Scan for the cell matching the given text and deliver its (x, y) coordinate at center. 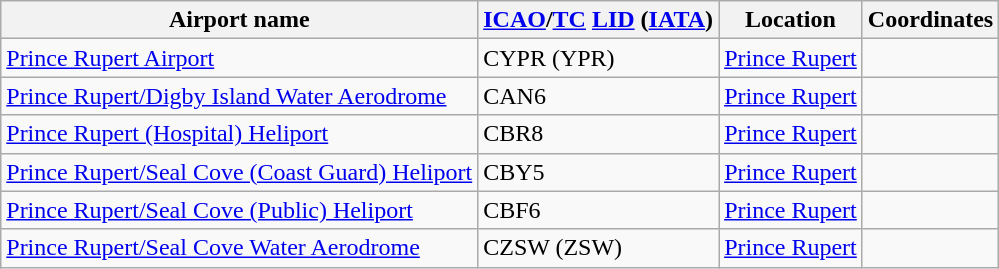
Coordinates (930, 20)
CBR8 (598, 134)
Prince Rupert Airport (240, 58)
CZSW (ZSW) (598, 248)
CAN6 (598, 96)
CBF6 (598, 210)
Airport name (240, 20)
ICAO/TC LID (IATA) (598, 20)
CYPR (YPR) (598, 58)
Prince Rupert/Seal Cove Water Aerodrome (240, 248)
Prince Rupert (Hospital) Heliport (240, 134)
Prince Rupert/Seal Cove (Public) Heliport (240, 210)
Prince Rupert/Seal Cove (Coast Guard) Heliport (240, 172)
Prince Rupert/Digby Island Water Aerodrome (240, 96)
Location (791, 20)
CBY5 (598, 172)
